Identify which cell holds the provided text, then report its (X, Y) central coordinate. 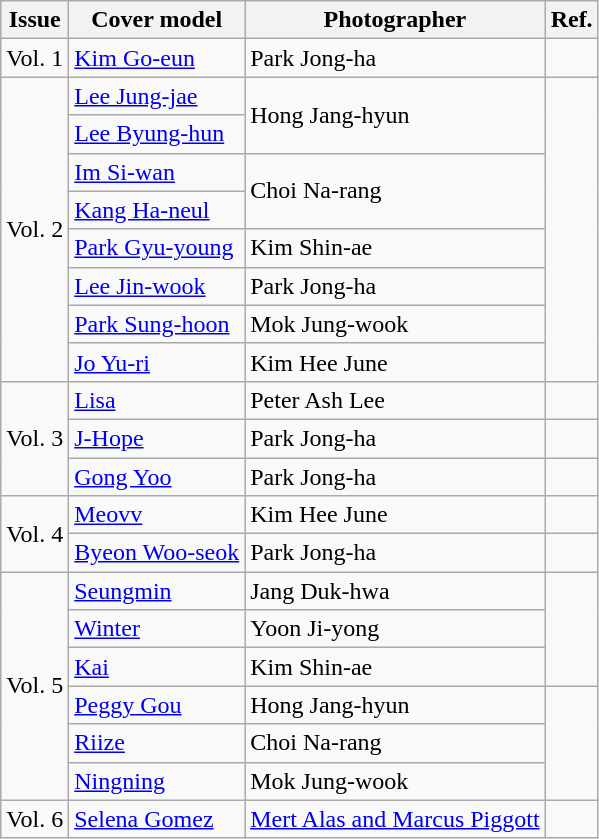
Lisa (157, 400)
Ref. (572, 20)
Seungmin (157, 591)
Jo Yu-ri (157, 362)
Cover model (157, 20)
Vol. 6 (35, 819)
Lee Jin-wook (157, 286)
Photographer (395, 20)
Jang Duk-hwa (395, 591)
Meovv (157, 515)
Issue (35, 20)
Vol. 4 (35, 534)
Yoon Ji-yong (395, 629)
Park Gyu-young (157, 248)
Vol. 2 (35, 229)
Vol. 1 (35, 58)
Kang Ha-neul (157, 210)
Lee Byung-hun (157, 134)
Selena Gomez (157, 819)
Kai (157, 667)
Winter (157, 629)
Park Sung-hoon (157, 324)
J-Hope (157, 438)
Kim Go-eun (157, 58)
Mert Alas and Marcus Piggott (395, 819)
Lee Jung-jae (157, 96)
Riize (157, 743)
Im Si-wan (157, 172)
Gong Yoo (157, 477)
Ningning (157, 781)
Peggy Gou (157, 705)
Vol. 3 (35, 438)
Vol. 5 (35, 686)
Peter Ash Lee (395, 400)
Byeon Woo-seok (157, 553)
